Find where the given text appears and provide that cell's center as (X, Y) coordinate. 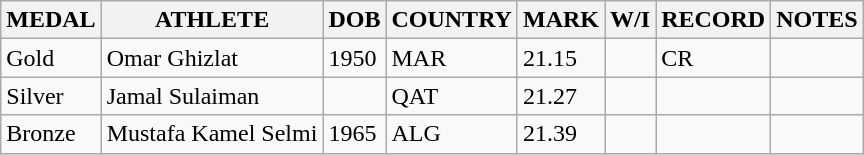
NOTES (817, 20)
21.39 (560, 134)
COUNTRY (452, 20)
RECORD (714, 20)
Omar Ghizlat (212, 58)
ATHLETE (212, 20)
MARK (560, 20)
21.15 (560, 58)
1965 (354, 134)
MEDAL (51, 20)
Mustafa Kamel Selmi (212, 134)
21.27 (560, 96)
Jamal Sulaiman (212, 96)
Gold (51, 58)
MAR (452, 58)
W/I (630, 20)
Silver (51, 96)
DOB (354, 20)
CR (714, 58)
ALG (452, 134)
QAT (452, 96)
Bronze (51, 134)
1950 (354, 58)
